Pinpoint the cell where the given text exists, returning its (X, Y) midpoint coordinate. 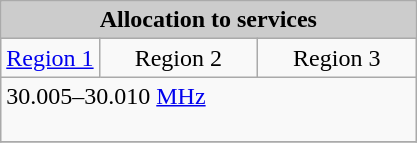
Region 2 (178, 58)
Region 1 (50, 58)
Allocation to services (208, 20)
Region 3 (337, 58)
30.005–30.010 MHz (208, 110)
